From the cell containing the given text, extract its center point as (x, y) coordinate. 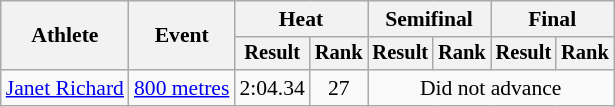
Janet Richard (65, 88)
Athlete (65, 36)
Heat (300, 19)
2:04.34 (272, 88)
Event (182, 36)
Semifinal (430, 19)
Did not advance (491, 88)
800 metres (182, 88)
27 (339, 88)
Final (552, 19)
